Locate the cell with the specified text and output its [x, y] center coordinate. 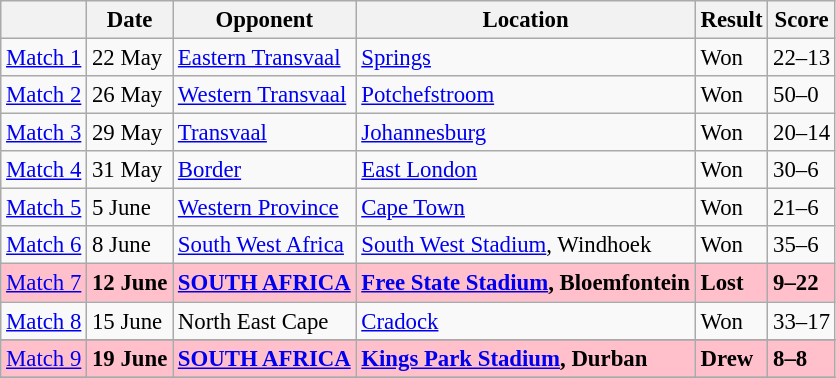
South West Africa [264, 245]
Match 4 [44, 170]
Western Transvaal [264, 95]
31 May [130, 170]
Western Province [264, 208]
50–0 [802, 95]
Transvaal [264, 133]
22–13 [802, 58]
26 May [130, 95]
12 June [130, 283]
33–17 [802, 321]
Border [264, 170]
Match 1 [44, 58]
Match 3 [44, 133]
30–6 [802, 170]
South West Stadium, Windhoek [526, 245]
35–6 [802, 245]
Opponent [264, 20]
Cradock [526, 321]
Potchefstroom [526, 95]
Match 6 [44, 245]
8 June [130, 245]
29 May [130, 133]
8–8 [802, 358]
Drew [732, 358]
21–6 [802, 208]
Score [802, 20]
Johannesburg [526, 133]
Free State Stadium, Bloemfontein [526, 283]
Location [526, 20]
Result [732, 20]
North East Cape [264, 321]
Match 5 [44, 208]
Cape Town [526, 208]
19 June [130, 358]
East London [526, 170]
Match 8 [44, 321]
Match 7 [44, 283]
9–22 [802, 283]
Lost [732, 283]
Eastern Transvaal [264, 58]
22 May [130, 58]
Kings Park Stadium, Durban [526, 358]
20–14 [802, 133]
Match 2 [44, 95]
Springs [526, 58]
15 June [130, 321]
Date [130, 20]
Match 9 [44, 358]
5 June [130, 208]
